Provide the (X, Y) coordinate of the cell's center where the given text is located.  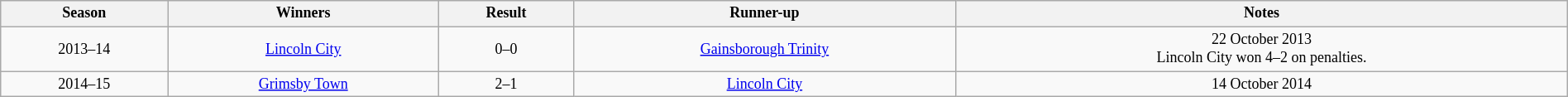
Result (506, 13)
Notes (1262, 13)
2–1 (506, 85)
0–0 (506, 49)
2014–15 (84, 85)
Grimsby Town (304, 85)
2013–14 (84, 49)
14 October 2014 (1262, 85)
Season (84, 13)
Gainsborough Trinity (764, 49)
22 October 2013Lincoln City won 4–2 on penalties. (1262, 49)
Winners (304, 13)
Runner-up (764, 13)
